From the cell containing the given text, extract its center point as [x, y] coordinate. 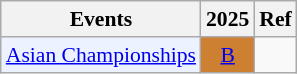
Asian Championships [101, 55]
Events [101, 19]
Ref [275, 19]
B [228, 55]
2025 [228, 19]
